Output the (x, y) coordinate of the center of the cell containing the given text.  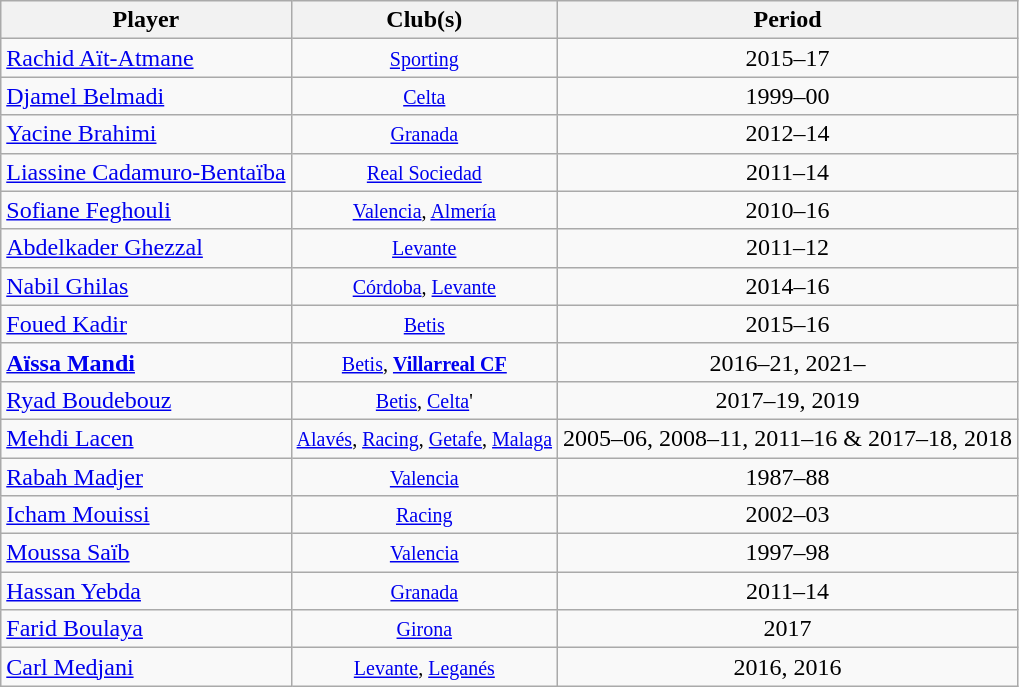
1987–88 (788, 477)
2012–14 (788, 134)
Period (788, 20)
2017–19, 2019 (788, 400)
Betis, Villarreal CF (424, 362)
2002–03 (788, 515)
Racing (424, 515)
2010–16 (788, 210)
Rachid Aït-Atmane (146, 58)
Alavés, Racing, Getafe, Malaga (424, 438)
2017 (788, 629)
Real Sociedad (424, 172)
Yacine Brahimi (146, 134)
Aïssa Mandi (146, 362)
Córdoba, Levante (424, 286)
Carl Medjani (146, 667)
Girona (424, 629)
Club(s) (424, 20)
Levante, Leganés (424, 667)
Valencia, Almería (424, 210)
Sporting (424, 58)
Betis (424, 324)
Betis, Celta' (424, 400)
1999–00 (788, 96)
Nabil Ghilas (146, 286)
Abdelkader Ghezzal (146, 248)
Foued Kadir (146, 324)
2015–17 (788, 58)
Liassine Cadamuro-Bentaïba (146, 172)
Rabah Madjer (146, 477)
Farid Boulaya (146, 629)
Icham Mouissi (146, 515)
Mehdi Lacen (146, 438)
Moussa Saïb (146, 553)
Ryad Boudebouz (146, 400)
2005–06, 2008–11, 2011–16 & 2017–18, 2018 (788, 438)
2015–16 (788, 324)
2016–21, 2021– (788, 362)
2016, 2016 (788, 667)
2011–12 (788, 248)
Djamel Belmadi (146, 96)
Sofiane Feghouli (146, 210)
Celta (424, 96)
Player (146, 20)
Levante (424, 248)
1997–98 (788, 553)
Hassan Yebda (146, 591)
2014–16 (788, 286)
